Find where the given text appears and provide that cell's center as (x, y) coordinate. 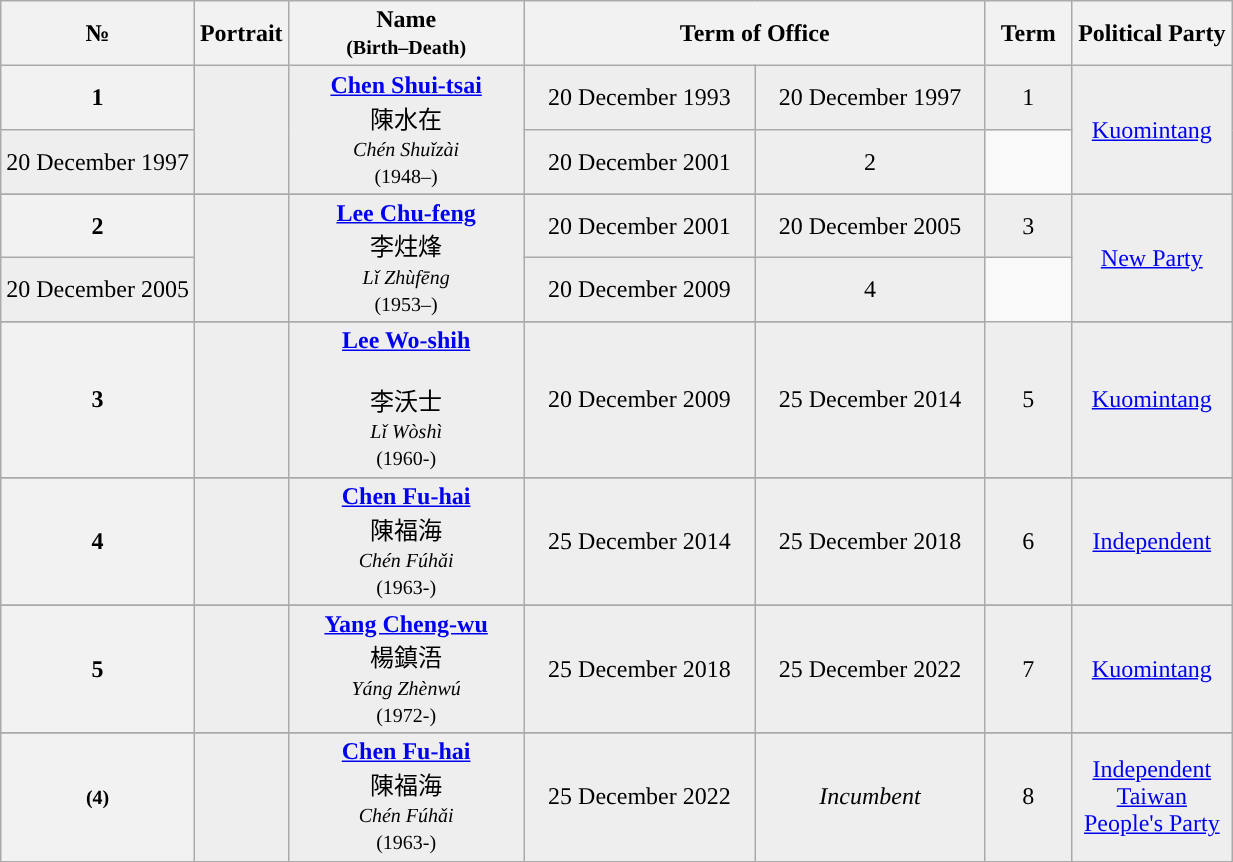
(4) (98, 797)
Term (1028, 34)
New Party (1152, 258)
Lee Chu-feng李炷烽Lǐ Zhùfēng(1953–) (406, 258)
Lee Wo-shih李沃士Lǐ Wòshì(1960-) (406, 400)
IndependentTaiwan People's Party (1152, 797)
Name(Birth–Death) (406, 34)
Portrait (241, 34)
6 (1028, 541)
Incumbent (870, 797)
Political Party (1152, 34)
7 (1028, 669)
Term of Office (754, 34)
Independent (1152, 541)
Yang Cheng-wu楊鎮浯Yáng Zhènwú(1972-) (406, 669)
20 December 1993 (640, 98)
№ (98, 34)
8 (1028, 797)
Chen Shui-tsai陳水在Chén Shuǐzài(1948–) (406, 130)
